Output the [X, Y] coordinate of the center of the cell containing the given text.  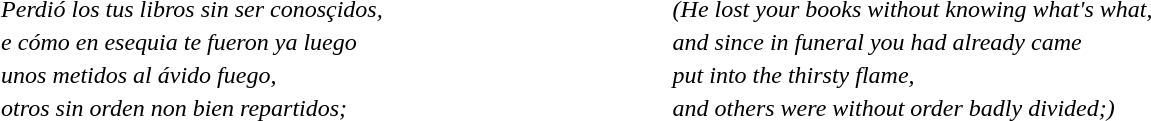
unos metidos al ávido fuego, [334, 75]
e cómo en esequia te fueron ya luego [334, 42]
